From the cell containing the given text, extract its center point as [x, y] coordinate. 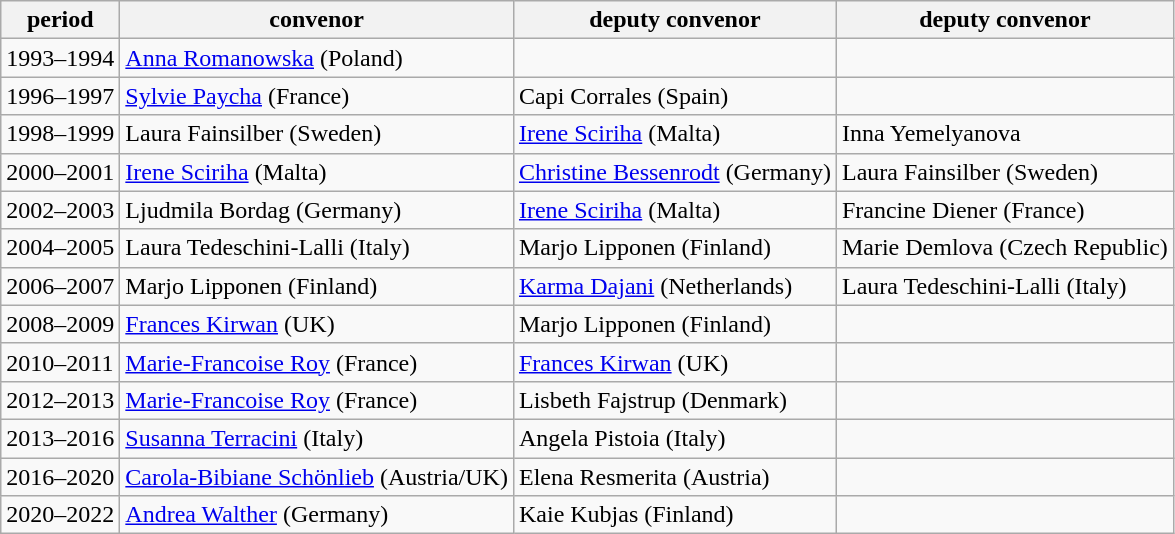
2013–2016 [60, 438]
2002–2003 [60, 210]
Elena Resmerita (Austria) [674, 477]
Inna Yemelyanova [1004, 134]
Sylvie Paycha (France) [317, 96]
Capi Corrales (Spain) [674, 96]
2000–2001 [60, 172]
1996–1997 [60, 96]
2016–2020 [60, 477]
Kaie Kubjas (Finland) [674, 515]
period [60, 20]
2020–2022 [60, 515]
Ljudmila Bordag (Germany) [317, 210]
2010–2011 [60, 362]
convenor [317, 20]
2004–2005 [60, 248]
Lisbeth Fajstrup (Denmark) [674, 400]
Christine Bessenrodt (Germany) [674, 172]
Andrea Walther (Germany) [317, 515]
Francine Diener (France) [1004, 210]
2012–2013 [60, 400]
Carola-Bibiane Schönlieb (Austria/UK) [317, 477]
2008–2009 [60, 324]
1998–1999 [60, 134]
Angela Pistoia (Italy) [674, 438]
Susanna Terracini (Italy) [317, 438]
Anna Romanowska (Poland) [317, 58]
1993–1994 [60, 58]
2006–2007 [60, 286]
Marie Demlova (Czech Republic) [1004, 248]
Karma Dajani (Netherlands) [674, 286]
